Provide the [X, Y] coordinate of the cell's center where the given text is located.  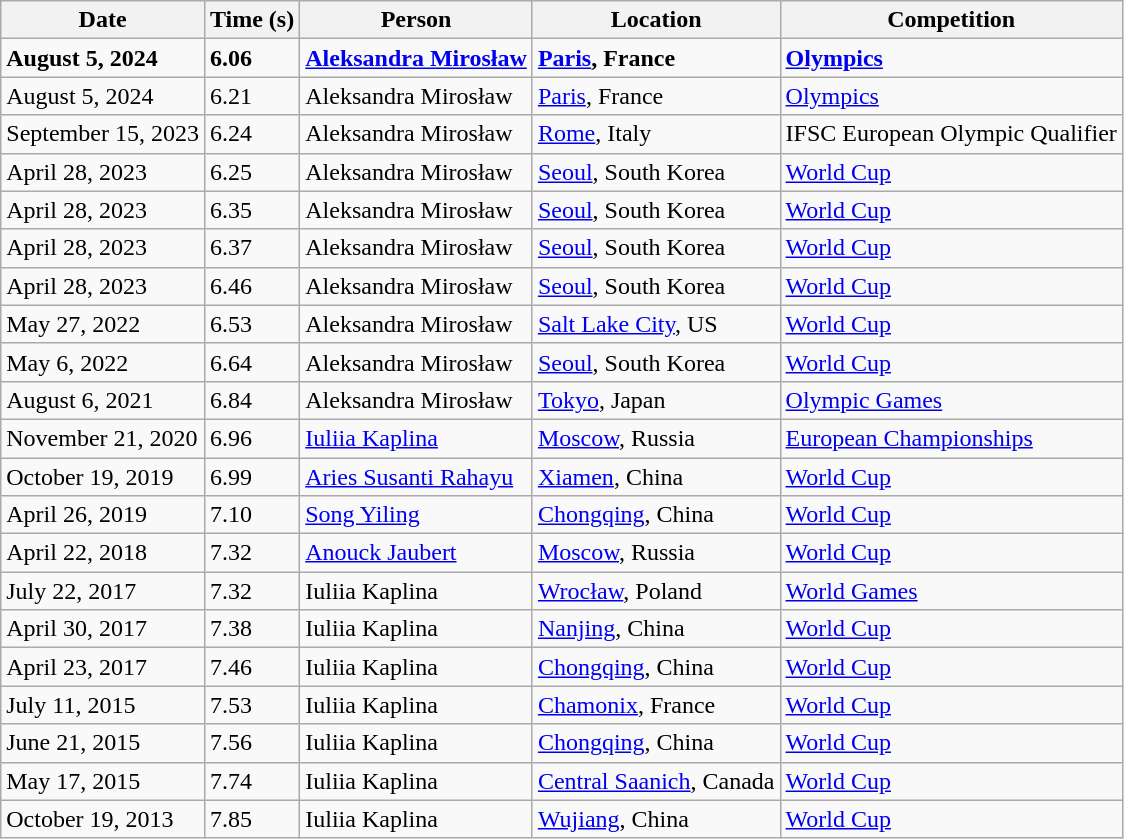
April 23, 2017 [103, 667]
Time (s) [252, 20]
6.46 [252, 286]
Tokyo, Japan [656, 400]
7.56 [252, 743]
6.99 [252, 477]
7.10 [252, 515]
6.53 [252, 324]
6.96 [252, 438]
7.74 [252, 781]
Competition [951, 20]
Wrocław, Poland [656, 591]
6.24 [252, 134]
April 26, 2019 [103, 515]
May 6, 2022 [103, 362]
Song Yiling [416, 515]
Anouck Jaubert [416, 553]
6.06 [252, 58]
Location [656, 20]
7.38 [252, 629]
August 6, 2021 [103, 400]
European Championships [951, 438]
June 21, 2015 [103, 743]
6.84 [252, 400]
Olympic Games [951, 400]
6.21 [252, 96]
May 17, 2015 [103, 781]
Central Saanich, Canada [656, 781]
April 22, 2018 [103, 553]
6.64 [252, 362]
Date [103, 20]
Wujiang, China [656, 819]
Nanjing, China [656, 629]
Salt Lake City, US [656, 324]
IFSC European Olympic Qualifier [951, 134]
Person [416, 20]
Xiamen, China [656, 477]
July 22, 2017 [103, 591]
April 30, 2017 [103, 629]
September 15, 2023 [103, 134]
World Games [951, 591]
October 19, 2013 [103, 819]
6.35 [252, 210]
Chamonix, France [656, 705]
October 19, 2019 [103, 477]
Aries Susanti Rahayu [416, 477]
6.37 [252, 248]
May 27, 2022 [103, 324]
Rome, Italy [656, 134]
7.53 [252, 705]
July 11, 2015 [103, 705]
6.25 [252, 172]
7.85 [252, 819]
7.46 [252, 667]
November 21, 2020 [103, 438]
